For the text-containing cell, return its midpoint in [x, y] coordinate format. 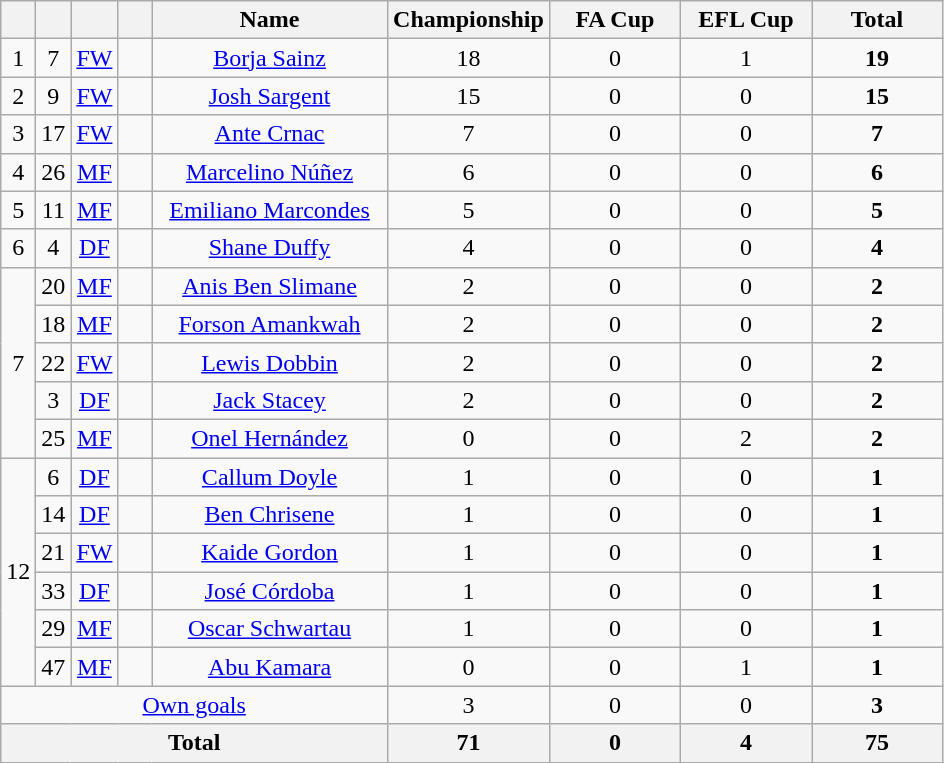
71 [469, 743]
Anis Ben Slimane [270, 286]
20 [54, 286]
Marcelino Núñez [270, 172]
FA Cup [614, 20]
Borja Sainz [270, 58]
Own goals [194, 705]
Ante Crnac [270, 134]
Callum Doyle [270, 477]
José Córdoba [270, 591]
21 [54, 553]
EFL Cup [746, 20]
Onel Hernández [270, 438]
14 [54, 515]
26 [54, 172]
47 [54, 667]
25 [54, 438]
Emiliano Marcondes [270, 210]
Kaide Gordon [270, 553]
Championship [469, 20]
9 [54, 96]
75 [878, 743]
Abu Kamara [270, 667]
12 [18, 572]
33 [54, 591]
19 [878, 58]
22 [54, 362]
Forson Amankwah [270, 324]
Name [270, 20]
Jack Stacey [270, 400]
29 [54, 629]
Lewis Dobbin [270, 362]
17 [54, 134]
11 [54, 210]
Josh Sargent [270, 96]
Ben Chrisene [270, 515]
Shane Duffy [270, 248]
Oscar Schwartau [270, 629]
